Extract the [X, Y] coordinate from the center of the cell holding the provided text.  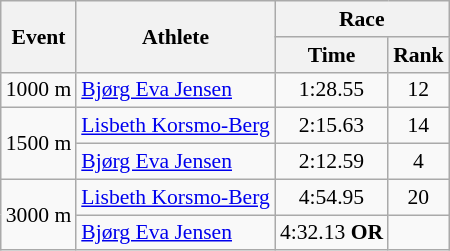
12 [418, 90]
Event [38, 36]
Athlete [176, 36]
2:12.59 [332, 162]
1:28.55 [332, 90]
3000 m [38, 214]
1500 m [38, 144]
20 [418, 197]
14 [418, 126]
4 [418, 162]
4:54.95 [332, 197]
2:15.63 [332, 126]
Time [332, 55]
Race [362, 19]
4:32.13 OR [332, 233]
Rank [418, 55]
1000 m [38, 90]
